Detect which cell encompasses the target text, then output its [x, y] center coordinate. 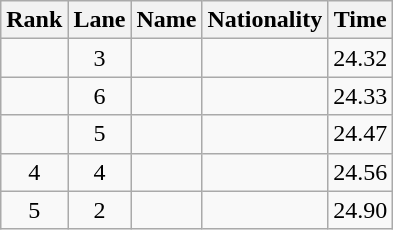
Name [166, 20]
24.47 [360, 134]
6 [100, 96]
24.90 [360, 210]
24.32 [360, 58]
24.56 [360, 172]
24.33 [360, 96]
Nationality [265, 20]
Time [360, 20]
Lane [100, 20]
3 [100, 58]
Rank [34, 20]
2 [100, 210]
